Return the (x, y) coordinate for the center point of the cell that contains the specified text.  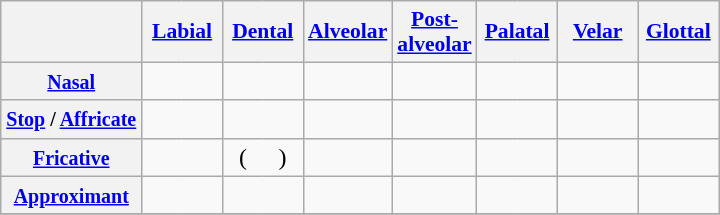
Labial (182, 32)
Post-alveolar (434, 32)
Palatal (518, 32)
Fricative (72, 157)
( (242, 157)
Nasal (72, 81)
Glottal (678, 32)
Dental (262, 32)
Alveolar (348, 32)
) (283, 157)
Velar (598, 32)
Approximant (72, 195)
Stop / Affricate (72, 119)
